Search for the cell housing the specified text and yield its [X, Y] center coordinate. 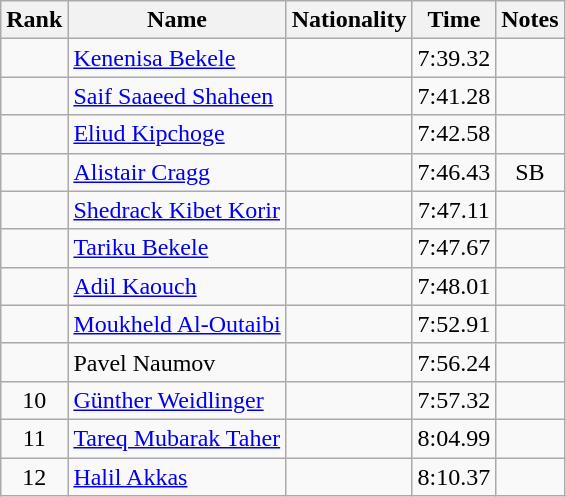
Kenenisa Bekele [177, 58]
11 [34, 438]
12 [34, 477]
Nationality [349, 20]
Rank [34, 20]
Name [177, 20]
Saif Saaeed Shaheen [177, 96]
Shedrack Kibet Korir [177, 210]
7:57.32 [454, 400]
Moukheld Al-Outaibi [177, 324]
Adil Kaouch [177, 286]
Alistair Cragg [177, 172]
7:47.67 [454, 248]
10 [34, 400]
8:10.37 [454, 477]
7:56.24 [454, 362]
Notes [530, 20]
7:41.28 [454, 96]
7:42.58 [454, 134]
7:39.32 [454, 58]
Tariku Bekele [177, 248]
7:47.11 [454, 210]
7:46.43 [454, 172]
Time [454, 20]
Pavel Naumov [177, 362]
7:52.91 [454, 324]
Halil Akkas [177, 477]
Günther Weidlinger [177, 400]
Eliud Kipchoge [177, 134]
Tareq Mubarak Taher [177, 438]
8:04.99 [454, 438]
7:48.01 [454, 286]
SB [530, 172]
